Extract the [X, Y] coordinate from the center of the cell holding the provided text.  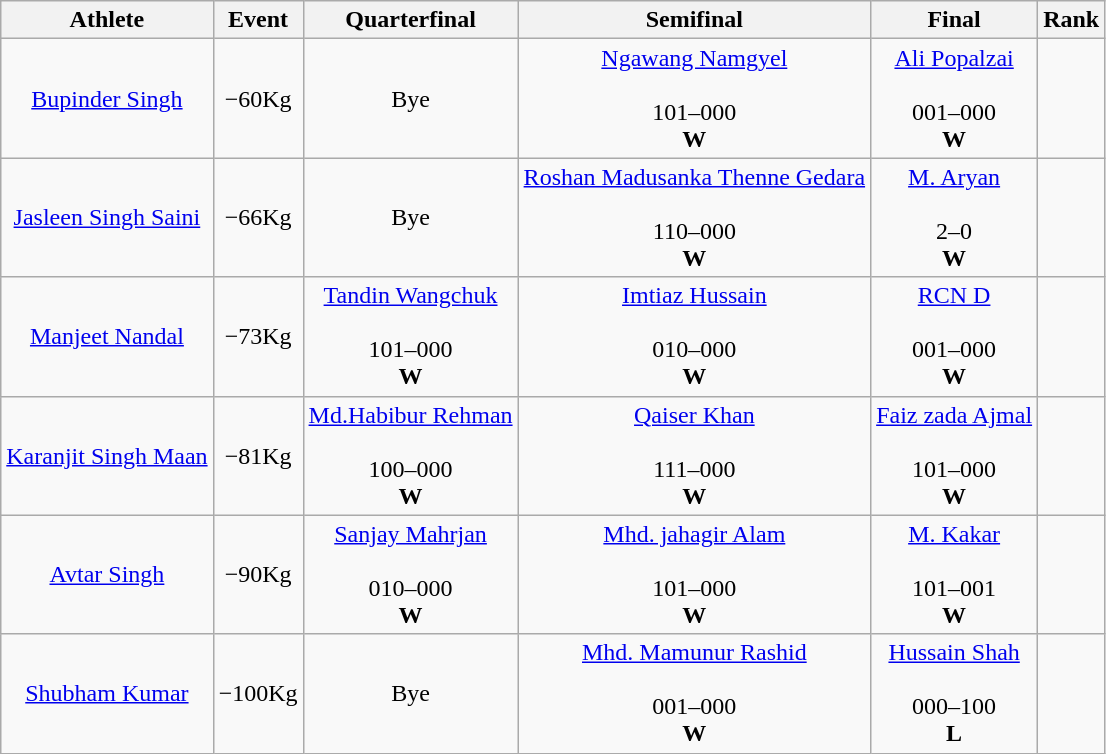
Jasleen Singh Saini [107, 218]
−100Kg [258, 694]
Event [258, 20]
Avtar Singh [107, 574]
M. Aryan2–0W [954, 218]
Tandin Wangchuk101–000W [410, 336]
Ali Popalzai001–000W [954, 98]
Md.Habibur Rehman100–000W [410, 456]
−81Kg [258, 456]
Bupinder Singh [107, 98]
Manjeet Nandal [107, 336]
Hussain Shah000–100L [954, 694]
−90Kg [258, 574]
Imtiaz Hussain010–000W [694, 336]
Athlete [107, 20]
Quarterfinal [410, 20]
Roshan Madusanka Thenne Gedara110–000W [694, 218]
−66Kg [258, 218]
Faiz zada Ajmal101–000W [954, 456]
Shubham Kumar [107, 694]
Mhd. Mamunur Rashid001–000W [694, 694]
Rank [1072, 20]
Sanjay Mahrjan010–000W [410, 574]
Mhd. jahagir Alam101–000W [694, 574]
M. Kakar101–001W [954, 574]
Qaiser Khan111–000W [694, 456]
Semifinal [694, 20]
Ngawang Namgyel101–000W [694, 98]
Final [954, 20]
−60Kg [258, 98]
RCN D001–000W [954, 336]
Karanjit Singh Maan [107, 456]
−73Kg [258, 336]
